Find where the given text appears and provide that cell's center as (X, Y) coordinate. 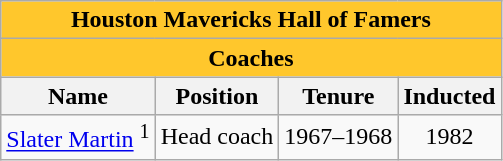
Position (217, 96)
Inducted (450, 96)
Slater Martin 1 (78, 138)
Name (78, 96)
Coaches (251, 58)
Head coach (217, 138)
Houston Mavericks Hall of Famers (251, 20)
1967–1968 (338, 138)
1982 (450, 138)
Tenure (338, 96)
